Output the (x, y) coordinate of the center of the cell containing the given text.  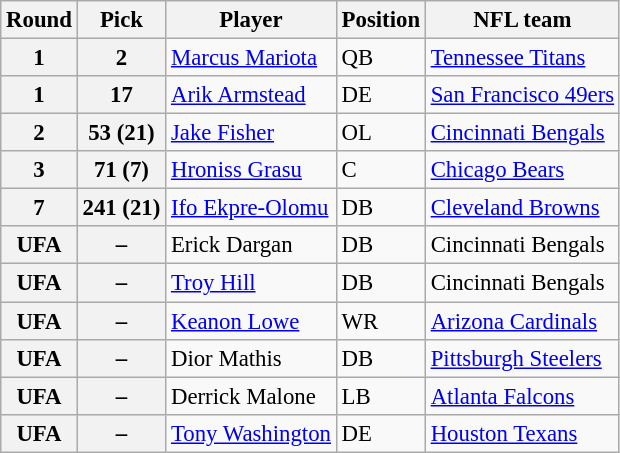
Tony Washington (252, 433)
NFL team (522, 20)
Erick Dargan (252, 245)
7 (39, 208)
17 (121, 95)
Ifo Ekpre-Olomu (252, 208)
Round (39, 20)
241 (21) (121, 208)
3 (39, 170)
QB (380, 58)
Player (252, 20)
Tennessee Titans (522, 58)
53 (21) (121, 133)
Arik Armstead (252, 95)
C (380, 170)
Atlanta Falcons (522, 396)
Marcus Mariota (252, 58)
Cleveland Browns (522, 208)
WR (380, 321)
Hroniss Grasu (252, 170)
OL (380, 133)
Pick (121, 20)
Jake Fisher (252, 133)
Dior Mathis (252, 358)
Houston Texans (522, 433)
71 (7) (121, 170)
Pittsburgh Steelers (522, 358)
Arizona Cardinals (522, 321)
LB (380, 396)
San Francisco 49ers (522, 95)
Troy Hill (252, 283)
Chicago Bears (522, 170)
Keanon Lowe (252, 321)
Position (380, 20)
Derrick Malone (252, 396)
